Provide the (X, Y) coordinate of the cell's center where the given text is located.  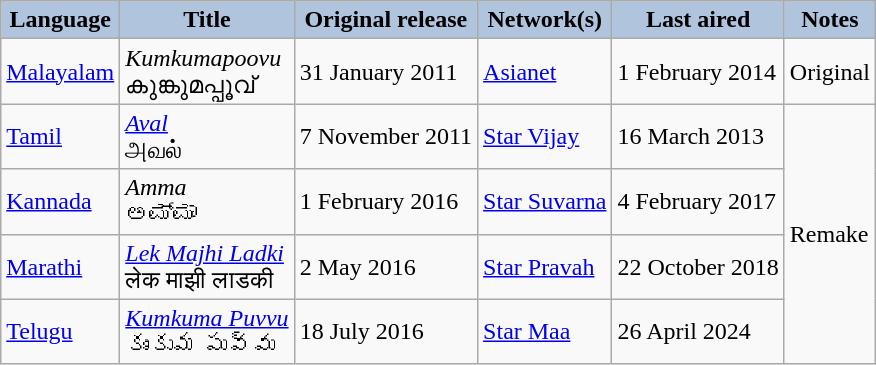
Original (830, 72)
Notes (830, 20)
Network(s) (545, 20)
1 February 2016 (386, 202)
31 January 2011 (386, 72)
Remake (830, 234)
Kumkuma Puvvu కుంకుమ పువ్వు (207, 332)
1 February 2014 (698, 72)
18 July 2016 (386, 332)
26 April 2024 (698, 332)
Kumkumapoovu കുങ്കുമപ്പൂവ് (207, 72)
Original release (386, 20)
Language (60, 20)
2 May 2016 (386, 266)
7 November 2011 (386, 136)
Kannada (60, 202)
Star Suvarna (545, 202)
Star Vijay (545, 136)
Last aired (698, 20)
Telugu (60, 332)
Amma ಅಮ್ಮಾ (207, 202)
22 October 2018 (698, 266)
Lek Majhi Ladki लेक माझी लाडकी (207, 266)
Tamil (60, 136)
Star Maa (545, 332)
Aval அவல் (207, 136)
Marathi (60, 266)
16 March 2013 (698, 136)
Asianet (545, 72)
Title (207, 20)
Malayalam (60, 72)
4 February 2017 (698, 202)
Star Pravah (545, 266)
